Return the [X, Y] coordinate for the center point of the cell that contains the specified text.  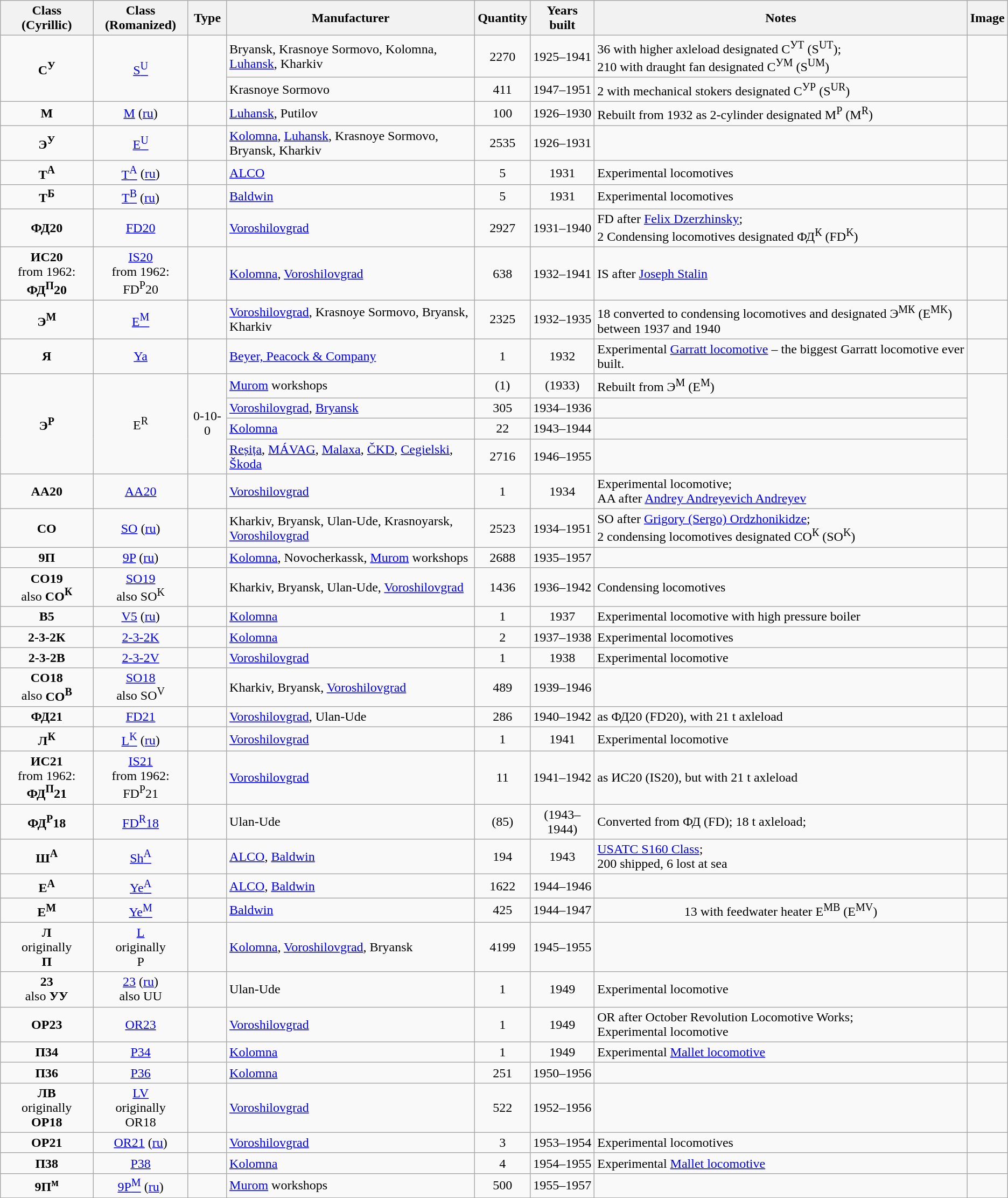
1932 [562, 357]
1955–1957 [562, 1185]
251 [503, 1072]
1934–1936 [562, 408]
SO18also SOV [141, 687]
EU [141, 143]
Voroshilovgrad, Ulan-Ude [351, 717]
П34 [47, 1052]
ФДР18 [47, 822]
Voroshilovgrad, Krasnoye Sormovo, Bryansk, Kharkiv [351, 319]
522 [503, 1108]
FD after Felix Dzerzhinsky; 2 Condensing locomotives designated ФДК (FDK) [781, 228]
638 [503, 274]
P38 [141, 1163]
USATC S160 Class; 200 shipped, 6 lost at sea [781, 856]
1937 [562, 617]
as ФД20 (FD20), with 21 t axleload [781, 717]
9П [47, 558]
2927 [503, 228]
2-3-2K [141, 637]
FD21 [141, 717]
Reșița, MÁVAG, Malaxa, ČKD, Cegielski, Škoda [351, 457]
1926–1930 [562, 113]
(1) [503, 386]
LoriginallyP [141, 947]
194 [503, 856]
ЭМ [47, 319]
Experimental locomotive; AA after Andrey Andreyevich Andreyev [781, 491]
Class(Romanized) [141, 18]
FD20 [141, 228]
(85) [503, 822]
1954–1955 [562, 1163]
OR21 (ru) [141, 1143]
1952–1956 [562, 1108]
ЛВ originallyОР18 [47, 1108]
1940–1942 [562, 717]
23also УУ [47, 989]
1925–1941 [562, 57]
Experimental locomotive with high pressure boiler [781, 617]
1932–1941 [562, 274]
2325 [503, 319]
0-10-0 [207, 424]
P34 [141, 1052]
1950–1956 [562, 1072]
Quantity [503, 18]
2688 [503, 558]
Kolomna, Novocherkassk, Murom workshops [351, 558]
1622 [503, 887]
1938 [562, 658]
1946–1955 [562, 457]
Kharkiv, Bryansk, Ulan-Ude, Voroshilovgrad [351, 587]
1945–1955 [562, 947]
1436 [503, 587]
2716 [503, 457]
М [47, 113]
Luhansk, Putilov [351, 113]
489 [503, 687]
YeA [141, 887]
Condensing locomotives [781, 587]
11 [503, 778]
4 [503, 1163]
100 [503, 113]
Bryansk, Krasnoye Sormovo, Kolomna, Luhansk, Kharkiv [351, 57]
IS21from 1962:FDP21 [141, 778]
ША [47, 856]
1939–1946 [562, 687]
В5 [47, 617]
ФД20 [47, 228]
СО18 also СОВ [47, 687]
СО [47, 528]
1944–1946 [562, 887]
1953–1954 [562, 1143]
Image [988, 18]
ЛК [47, 739]
500 [503, 1185]
9PM (ru) [141, 1185]
1935–1957 [562, 558]
Kharkiv, Bryansk, Ulan-Ude, Krasnoyarsk, Voroshilovgrad [351, 528]
9P (ru) [141, 558]
IS after Joseph Stalin [781, 274]
Type [207, 18]
ТA [47, 172]
Л originallyП [47, 947]
1941 [562, 739]
Experimental Garratt locomotive – the biggest Garratt locomotive ever built. [781, 357]
Ya [141, 357]
Rebuilt from 1932 as 2-cylinder designated МР (MR) [781, 113]
SO (ru) [141, 528]
M (ru) [141, 113]
2-3-2V [141, 658]
FDR18 [141, 822]
1934–1951 [562, 528]
Я [47, 357]
Beyer, Peacock & Company [351, 357]
as ИС20 (IS20), but with 21 t axleload [781, 778]
2 [503, 637]
Converted from ФД (FD); 18 t axleload; [781, 822]
СУ [47, 69]
(1933) [562, 386]
2-3-2В [47, 658]
ЕМ [47, 910]
ФД21 [47, 717]
TB (ru) [141, 197]
1932–1935 [562, 319]
Yearsbuilt [562, 18]
LK (ru) [141, 739]
Manufacturer [351, 18]
СО19also СОК [47, 587]
ER [141, 424]
1936–1942 [562, 587]
П36 [47, 1072]
V5 (ru) [141, 617]
АА20 [47, 491]
1943 [562, 856]
1943–1944 [562, 428]
AA20 [141, 491]
1934 [562, 491]
Notes [781, 18]
1937–1938 [562, 637]
Class(Cyrillic) [47, 18]
ЭР [47, 424]
2 with mechanical stokers designated СУР (SUR) [781, 89]
Rebuilt from ЭМ (EM) [781, 386]
П38 [47, 1163]
22 [503, 428]
Kolomna, Luhansk, Krasnoye Sormovo, Bryansk, Kharkiv [351, 143]
Krasnoye Sormovo [351, 89]
425 [503, 910]
13 with feedwater heater ЕМВ (EMV) [781, 910]
P36 [141, 1072]
(1943–1944) [562, 822]
1941–1942 [562, 778]
3 [503, 1143]
Voroshilovgrad, Bryansk [351, 408]
IS20from 1962: FDP20 [141, 274]
1926–1931 [562, 143]
ОР21 [47, 1143]
36 with higher axleload designated СУТ (SUT);210 with draught fan designated СУМ (SUM) [781, 57]
TA (ru) [141, 172]
2-3-2К [47, 637]
YeM [141, 910]
ShA [141, 856]
SO after Grigory (Sergo) Ordzhonikidze; 2 condensing locomotives designated СОК (SOK) [781, 528]
1947–1951 [562, 89]
ИС21 from 1962:ФДП21 [47, 778]
Kolomna, Voroshilovgrad [351, 274]
SU [141, 69]
EM [141, 319]
ALCO [351, 172]
2523 [503, 528]
Kharkiv, Bryansk, Voroshilovgrad [351, 687]
Kolomna, Voroshilovgrad, Bryansk [351, 947]
1944–1947 [562, 910]
18 converted to condensing locomotives and designated ЭМК (EMK) between 1937 and 1940 [781, 319]
ОР23 [47, 1025]
2270 [503, 57]
OR after October Revolution Locomotive Works;Experimental locomotive [781, 1025]
2535 [503, 143]
1931–1940 [562, 228]
9Пм [47, 1185]
LV originallyOR18 [141, 1108]
SO19also SOK [141, 587]
286 [503, 717]
ЭУ [47, 143]
OR23 [141, 1025]
ТБ [47, 197]
23 (ru)also UU [141, 989]
4199 [503, 947]
ЕА [47, 887]
411 [503, 89]
ИС20 from 1962: ФДП20 [47, 274]
305 [503, 408]
